Determine the (x, y) coordinate at the center of the cell enclosing the given text.  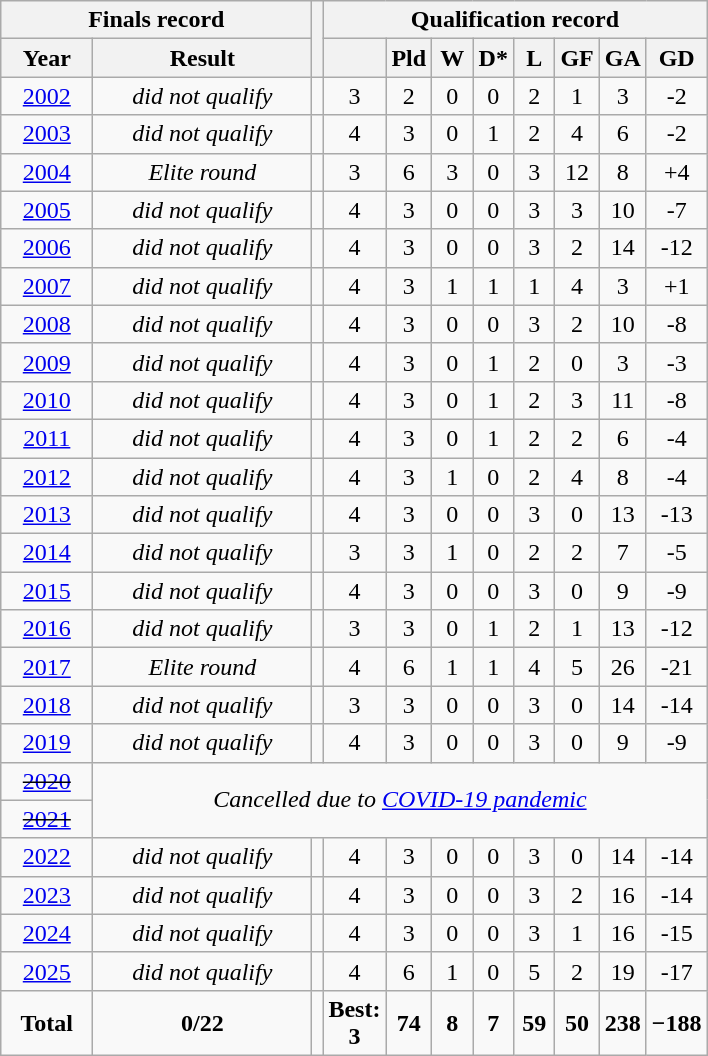
GF (577, 58)
Year (47, 58)
D* (494, 58)
-15 (676, 933)
Finals record (156, 20)
GD (676, 58)
12 (577, 172)
-21 (676, 667)
2024 (47, 933)
2006 (47, 248)
2012 (47, 477)
+1 (676, 286)
2017 (47, 667)
2003 (47, 134)
L (534, 58)
2019 (47, 743)
2014 (47, 553)
-13 (676, 515)
2013 (47, 515)
-3 (676, 362)
2008 (47, 324)
2005 (47, 210)
2020 (47, 781)
GA (622, 58)
−188 (676, 1022)
Pld (409, 58)
2004 (47, 172)
2015 (47, 591)
2025 (47, 971)
59 (534, 1022)
Best: 3 (354, 1022)
2023 (47, 895)
2021 (47, 819)
W (452, 58)
2022 (47, 857)
-5 (676, 553)
2009 (47, 362)
Total (47, 1022)
Result (202, 58)
0/22 (202, 1022)
11 (622, 400)
Cancelled due to COVID-19 pandemic (400, 800)
-17 (676, 971)
2016 (47, 629)
2018 (47, 705)
+4 (676, 172)
2007 (47, 286)
238 (622, 1022)
50 (577, 1022)
26 (622, 667)
2010 (47, 400)
Qualification record (515, 20)
-7 (676, 210)
19 (622, 971)
2002 (47, 96)
74 (409, 1022)
2011 (47, 438)
